Identify which cell holds the provided text, then report its [X, Y] central coordinate. 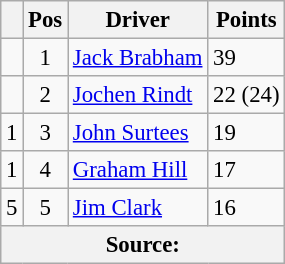
2 [46, 95]
John Surtees [138, 133]
Driver [138, 20]
Graham Hill [138, 170]
16 [246, 208]
17 [246, 170]
22 (24) [246, 95]
Source: [143, 245]
4 [46, 170]
Points [246, 20]
Jim Clark [138, 208]
19 [246, 133]
3 [46, 133]
Pos [46, 20]
39 [246, 58]
Jochen Rindt [138, 95]
Jack Brabham [138, 58]
